Identify which cell holds the provided text, then report its [x, y] central coordinate. 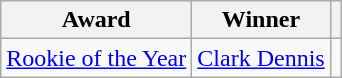
Award [96, 20]
Winner [261, 20]
Rookie of the Year [96, 58]
Clark Dennis [261, 58]
